Extract the [X, Y] coordinate from the center of the cell holding the provided text.  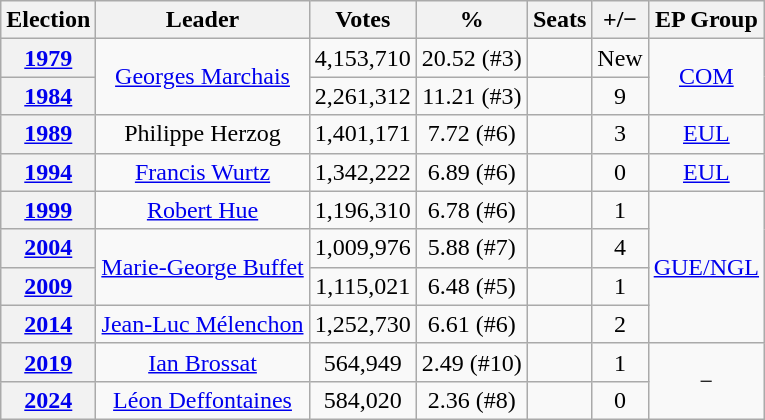
2.36 (#8) [472, 400]
% [472, 20]
Ian Brossat [202, 362]
Léon Deffontaines [202, 400]
2019 [48, 362]
7.72 (#6) [472, 134]
6.61 (#6) [472, 324]
Seats [559, 20]
1984 [48, 96]
COM [706, 77]
20.52 (#3) [472, 58]
5.88 (#7) [472, 248]
2014 [48, 324]
6.48 (#5) [472, 286]
4 [620, 248]
1994 [48, 172]
2024 [48, 400]
EP Group [706, 20]
Leader [202, 20]
+/− [620, 20]
GUE/NGL [706, 267]
Philippe Herzog [202, 134]
Jean-Luc Mélenchon [202, 324]
1,401,171 [362, 134]
6.78 (#6) [472, 210]
1979 [48, 58]
2 [620, 324]
New [620, 58]
Marie-George Buffet [202, 267]
Robert Hue [202, 210]
1999 [48, 210]
2004 [48, 248]
4,153,710 [362, 58]
1,196,310 [362, 210]
6.89 (#6) [472, 172]
2,261,312 [362, 96]
11.21 (#3) [472, 96]
564,949 [362, 362]
2.49 (#10) [472, 362]
Georges Marchais [202, 77]
Francis Wurtz [202, 172]
9 [620, 96]
1,342,222 [362, 172]
2009 [48, 286]
Votes [362, 20]
1,252,730 [362, 324]
3 [620, 134]
1989 [48, 134]
584,020 [362, 400]
− [706, 381]
1,009,976 [362, 248]
1,115,021 [362, 286]
Election [48, 20]
